Return the [x, y] coordinate for the center point of the cell that contains the specified text.  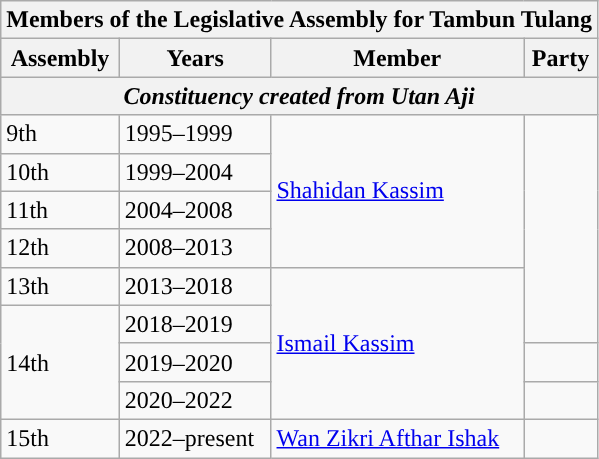
1995–1999 [195, 134]
Constituency created from Utan Aji [300, 96]
9th [60, 134]
10th [60, 172]
15th [60, 438]
Party [561, 58]
Ismail Kassim [398, 343]
Wan Zikri Afthar Ishak [398, 438]
2013–2018 [195, 286]
14th [60, 362]
1999–2004 [195, 172]
Years [195, 58]
2019–2020 [195, 362]
2018–2019 [195, 324]
13th [60, 286]
Shahidan Kassim [398, 191]
Assembly [60, 58]
Member [398, 58]
Members of the Legislative Assembly for Tambun Tulang [300, 20]
2004–2008 [195, 210]
2020–2022 [195, 400]
2008–2013 [195, 248]
11th [60, 210]
2022–present [195, 438]
12th [60, 248]
